Identify which cell holds the provided text, then report its (X, Y) central coordinate. 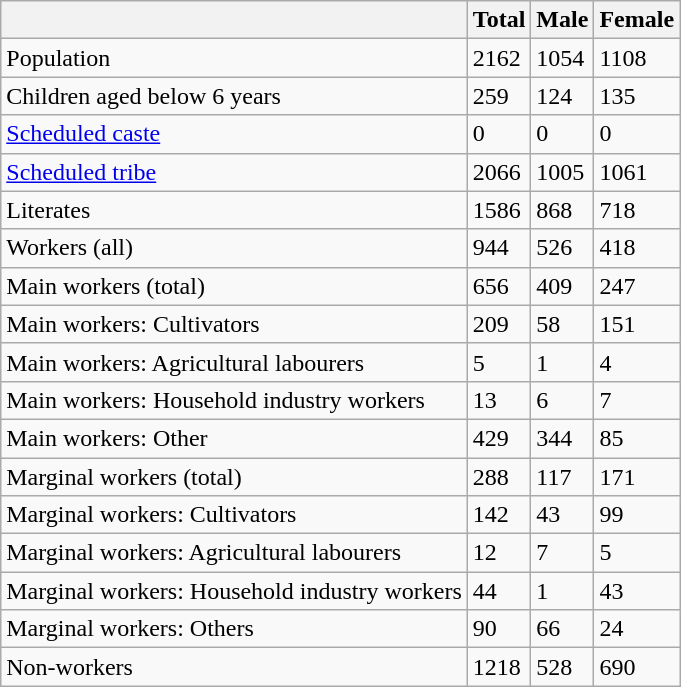
Main workers: Other (234, 438)
85 (637, 438)
Non-workers (234, 667)
Male (562, 20)
58 (562, 324)
Workers (all) (234, 248)
90 (499, 629)
690 (637, 667)
24 (637, 629)
66 (562, 629)
209 (499, 324)
1061 (637, 172)
124 (562, 96)
Population (234, 58)
Main workers: Agricultural labourers (234, 362)
2066 (499, 172)
6 (562, 400)
12 (499, 553)
868 (562, 210)
1218 (499, 667)
135 (637, 96)
142 (499, 515)
528 (562, 667)
Female (637, 20)
151 (637, 324)
Scheduled tribe (234, 172)
718 (637, 210)
418 (637, 248)
Marginal workers: Cultivators (234, 515)
288 (499, 477)
1005 (562, 172)
656 (499, 286)
4 (637, 362)
Main workers (total) (234, 286)
409 (562, 286)
1054 (562, 58)
Marginal workers (total) (234, 477)
Total (499, 20)
Marginal workers: Agricultural labourers (234, 553)
Marginal workers: Others (234, 629)
1586 (499, 210)
44 (499, 591)
171 (637, 477)
13 (499, 400)
Scheduled caste (234, 134)
2162 (499, 58)
Main workers: Household industry workers (234, 400)
1108 (637, 58)
Literates (234, 210)
247 (637, 286)
429 (499, 438)
526 (562, 248)
117 (562, 477)
Main workers: Cultivators (234, 324)
Marginal workers: Household industry workers (234, 591)
344 (562, 438)
944 (499, 248)
259 (499, 96)
Children aged below 6 years (234, 96)
99 (637, 515)
